Capture the cell that displays the provided text and extract its (X, Y) central coordinate. 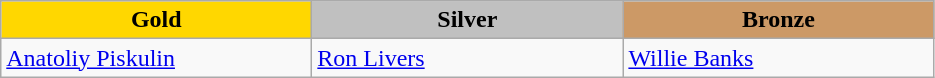
Gold (156, 20)
Anatoliy Piskulin (156, 58)
Silver (468, 20)
Bronze (778, 20)
Ron Livers (468, 58)
Willie Banks (778, 58)
